Provide the [X, Y] coordinate of the cell's center where the given text is located.  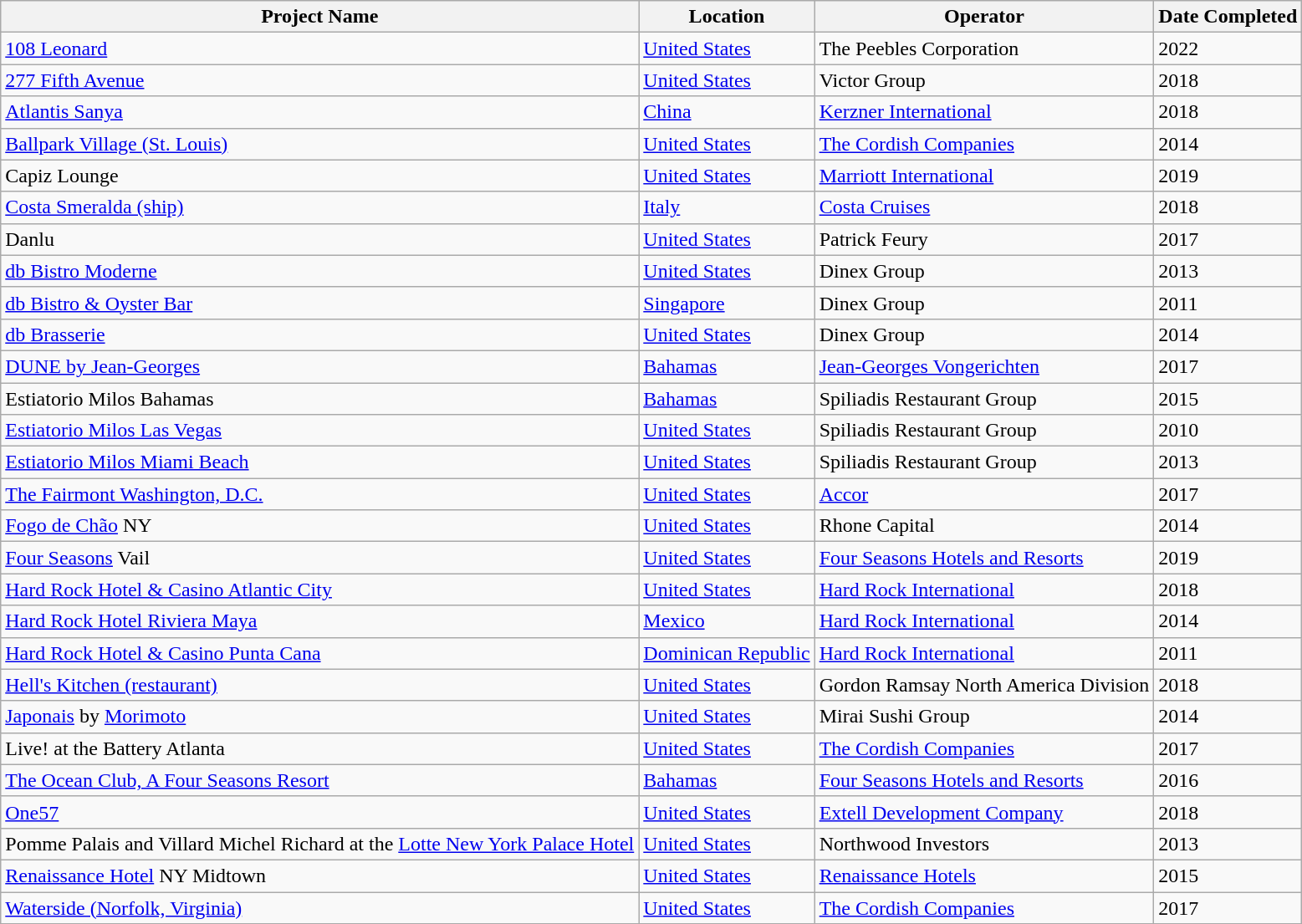
Date Completed [1228, 17]
Rhone Capital [984, 526]
277 Fifth Avenue [319, 80]
Hard Rock Hotel & Casino Punta Cana [319, 653]
Waterside (Norfolk, Virginia) [319, 907]
Extell Development Company [984, 812]
108 Leonard [319, 48]
Costa Smeralda (ship) [319, 207]
Jean-Georges Vongerichten [984, 366]
Atlantis Sanya [319, 112]
2016 [1228, 780]
db Bistro Moderne [319, 271]
Operator [984, 17]
Singapore [727, 303]
Estiatorio Milos Bahamas [319, 399]
The Peebles Corporation [984, 48]
China [727, 112]
Fogo de Chão NY [319, 526]
Costa Cruises [984, 207]
Project Name [319, 17]
Hard Rock Hotel & Casino Atlantic City [319, 590]
Four Seasons Vail [319, 558]
Patrick Feury [984, 239]
Pomme Palais and Villard Michel Richard at the Lotte New York Palace Hotel [319, 844]
DUNE by Jean-Georges [319, 366]
Victor Group [984, 80]
Italy [727, 207]
Capiz Lounge [319, 176]
Northwood Investors [984, 844]
Dominican Republic [727, 653]
Kerzner International [984, 112]
One57 [319, 812]
Location [727, 17]
Hard Rock Hotel Riviera Maya [319, 621]
Danlu [319, 239]
Live! at the Battery Atlanta [319, 748]
The Fairmont Washington, D.C. [319, 494]
Renaissance Hotels [984, 876]
Renaissance Hotel NY Midtown [319, 876]
Hell's Kitchen (restaurant) [319, 685]
The Ocean Club, A Four Seasons Resort [319, 780]
Estiatorio Milos Miami Beach [319, 462]
Marriott International [984, 176]
db Brasserie [319, 334]
Mirai Sushi Group [984, 717]
Accor [984, 494]
db Bistro & Oyster Bar [319, 303]
Ballpark Village (St. Louis) [319, 144]
Gordon Ramsay North America Division [984, 685]
Japonais by Morimoto [319, 717]
2010 [1228, 431]
Mexico [727, 621]
2022 [1228, 48]
Estiatorio Milos Las Vegas [319, 431]
